Output the (x, y) coordinate of the center of the cell containing the given text.  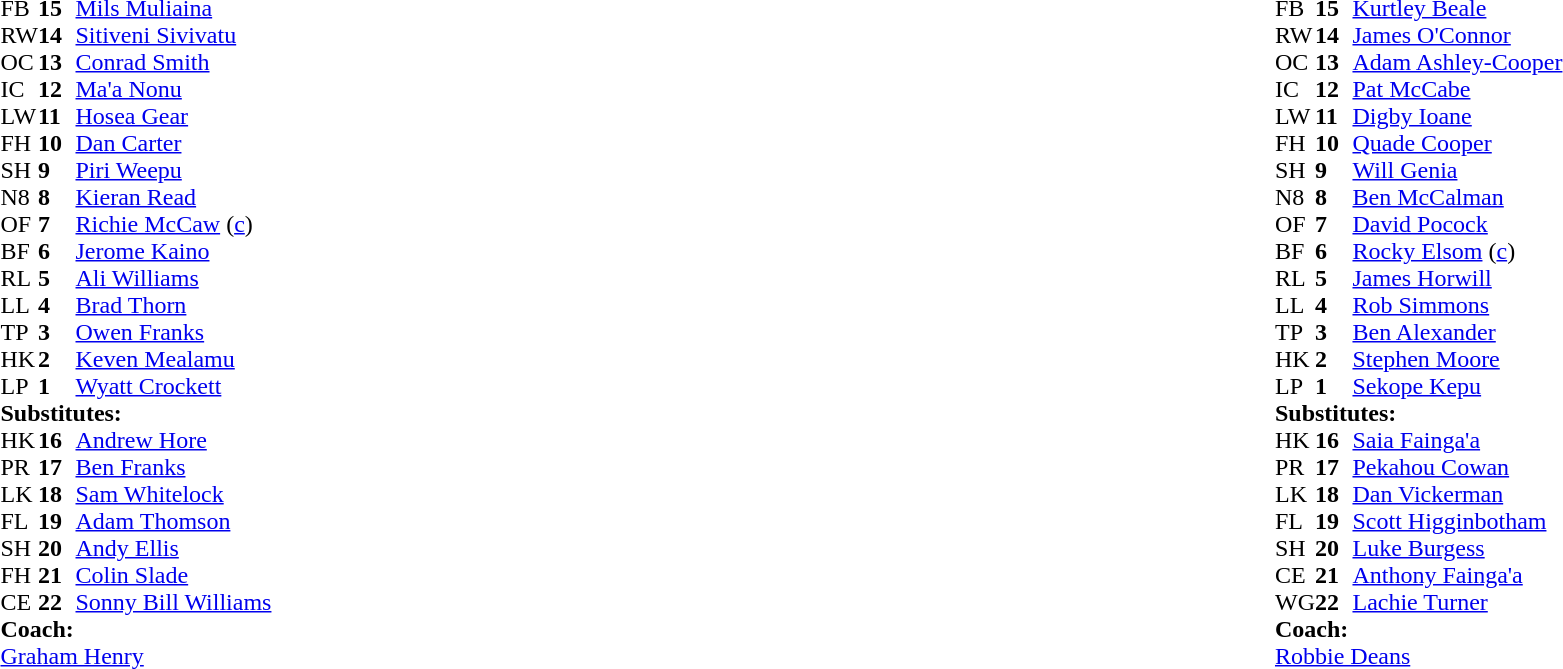
Dan Vickerman (1457, 494)
Ali Williams (174, 278)
Jerome Kaino (174, 252)
Graham Henry (136, 656)
James Horwill (1457, 278)
Colin Slade (174, 576)
Digby Ioane (1457, 116)
Stephen Moore (1457, 360)
Richie McCaw (c) (174, 224)
Conrad Smith (174, 62)
Scott Higginbotham (1457, 522)
Andrew Hore (174, 440)
Sonny Bill Williams (174, 602)
Pat McCabe (1457, 90)
Andy Ellis (174, 548)
Sekope Kepu (1457, 386)
Wyatt Crockett (174, 386)
Keven Mealamu (174, 360)
Saia Fainga'a (1457, 440)
Sam Whitelock (174, 494)
Hosea Gear (174, 116)
Lachie Turner (1457, 602)
Ben Franks (174, 468)
Quade Cooper (1457, 144)
Adam Thomson (174, 522)
Adam Ashley-Cooper (1457, 62)
David Pocock (1457, 224)
Dan Carter (174, 144)
Owen Franks (174, 332)
Pekahou Cowan (1457, 468)
Ma'a Nonu (174, 90)
Rob Simmons (1457, 306)
Ben McCalman (1457, 198)
Sitiveni Sivivatu (174, 36)
Brad Thorn (174, 306)
Rocky Elsom (c) (1457, 252)
WG (1295, 602)
Robbie Deans (1418, 656)
Luke Burgess (1457, 548)
Anthony Fainga'a (1457, 576)
James O'Connor (1457, 36)
Kieran Read (174, 198)
Piri Weepu (174, 170)
Ben Alexander (1457, 332)
Will Genia (1457, 170)
